Pinpoint the cell where the given text exists, returning its [x, y] midpoint coordinate. 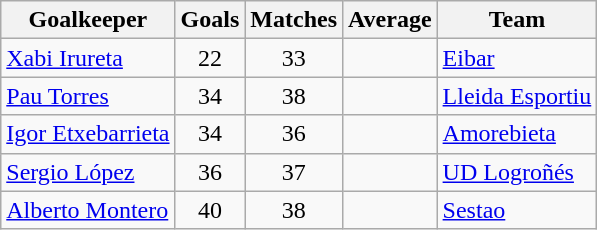
Team [517, 20]
Pau Torres [88, 96]
33 [294, 58]
Average [390, 20]
Goalkeeper [88, 20]
37 [294, 172]
UD Logroñés [517, 172]
Matches [294, 20]
Sestao [517, 210]
Alberto Montero [88, 210]
Xabi Irureta [88, 58]
Goals [210, 20]
40 [210, 210]
22 [210, 58]
Amorebieta [517, 134]
Igor Etxebarrieta [88, 134]
Sergio López [88, 172]
Lleida Esportiu [517, 96]
Eibar [517, 58]
